For the text-containing cell, return its midpoint in [X, Y] coordinate format. 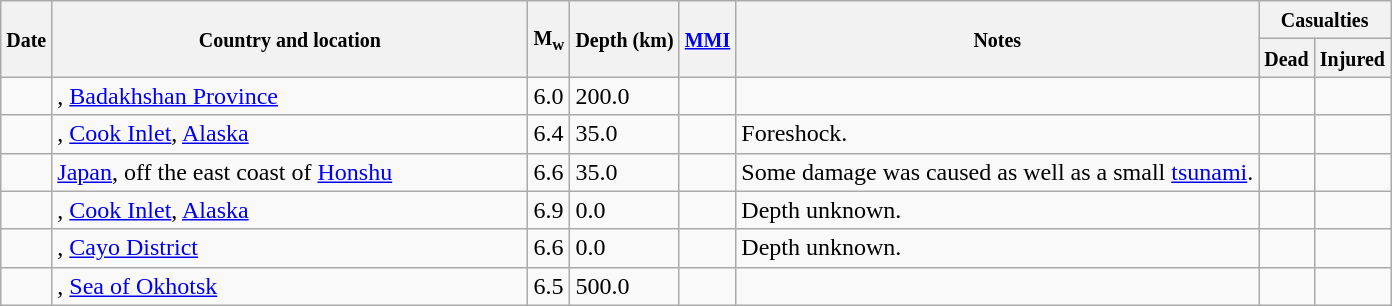
Date [26, 39]
Country and location [290, 39]
, Sea of Okhotsk [290, 286]
200.0 [624, 96]
Notes [998, 39]
, Cayo District [290, 248]
MMI [708, 39]
500.0 [624, 286]
Depth (km) [624, 39]
Dead [1287, 58]
6.4 [549, 134]
Some damage was caused as well as a small tsunami. [998, 172]
, Badakhshan Province [290, 96]
Casualties [1325, 20]
Injured [1352, 58]
Japan, off the east coast of Honshu [290, 172]
Foreshock. [998, 134]
6.0 [549, 96]
6.9 [549, 210]
6.5 [549, 286]
Mw [549, 39]
